Extract the [x, y] coordinate from the center of the cell holding the provided text.  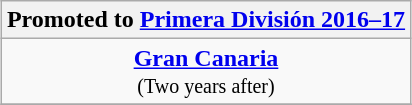
Gran Canaria(Two years after) [206, 72]
Promoted to Primera División 2016–17 [206, 20]
